From the cell containing the given text, extract its center point as [X, Y] coordinate. 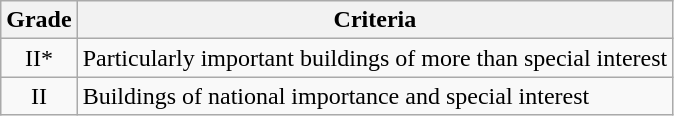
Grade [39, 20]
Particularly important buildings of more than special interest [375, 58]
Criteria [375, 20]
Buildings of national importance and special interest [375, 96]
II [39, 96]
II* [39, 58]
